Find where the given text appears and provide that cell's center as [x, y] coordinate. 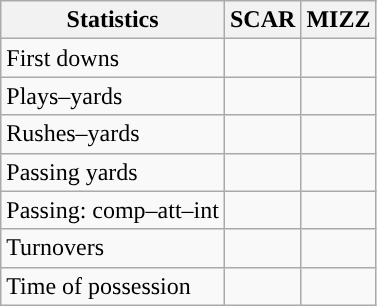
Statistics [113, 20]
Time of possession [113, 286]
Plays–yards [113, 96]
MIZZ [338, 20]
Rushes–yards [113, 134]
Turnovers [113, 248]
SCAR [262, 20]
Passing: comp–att–int [113, 210]
Passing yards [113, 172]
First downs [113, 58]
